Search for the cell housing the specified text and yield its [x, y] center coordinate. 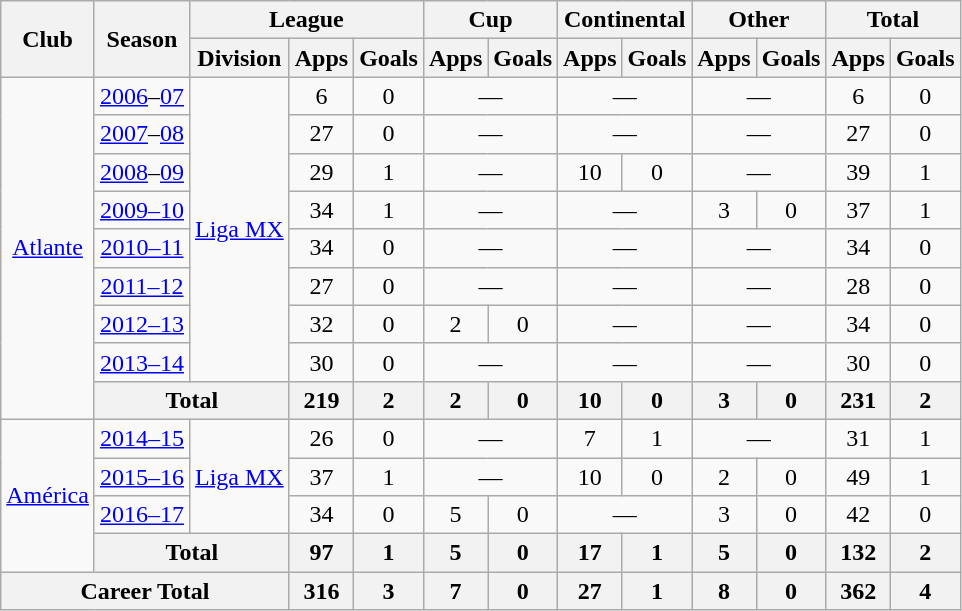
8 [724, 591]
39 [858, 172]
29 [321, 172]
132 [858, 553]
2016–17 [142, 515]
2009–10 [142, 210]
Club [48, 39]
316 [321, 591]
2012–13 [142, 324]
2014–15 [142, 438]
2006–07 [142, 96]
97 [321, 553]
2010–11 [142, 248]
Division [239, 58]
América [48, 495]
2008–09 [142, 172]
31 [858, 438]
219 [321, 400]
362 [858, 591]
49 [858, 477]
4 [925, 591]
League [306, 20]
Other [759, 20]
2007–08 [142, 134]
17 [590, 553]
Atlante [48, 248]
Season [142, 39]
Continental [625, 20]
2011–12 [142, 286]
Cup [490, 20]
42 [858, 515]
2015–16 [142, 477]
231 [858, 400]
Career Total [145, 591]
26 [321, 438]
28 [858, 286]
32 [321, 324]
2013–14 [142, 362]
